Return [X, Y] of the center of cell containing provided text 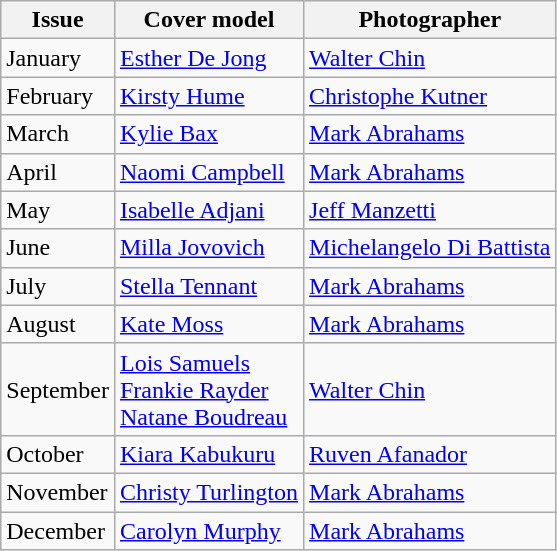
Carolyn Murphy [208, 531]
July [58, 286]
Esther De Jong [208, 58]
September [58, 389]
Christophe Kutner [430, 96]
Ruven Afanador [430, 454]
March [58, 134]
April [58, 172]
Milla Jovovich [208, 248]
June [58, 248]
Michelangelo Di Battista [430, 248]
Issue [58, 20]
Jeff Manzetti [430, 210]
May [58, 210]
Lois SamuelsFrankie RayderNatane Boudreau [208, 389]
February [58, 96]
Stella Tennant [208, 286]
January [58, 58]
December [58, 531]
Photographer [430, 20]
Christy Turlington [208, 492]
November [58, 492]
Cover model [208, 20]
October [58, 454]
August [58, 324]
Naomi Campbell [208, 172]
Isabelle Adjani [208, 210]
Kylie Bax [208, 134]
Kiara Kabukuru [208, 454]
Kate Moss [208, 324]
Kirsty Hume [208, 96]
